Return (X, Y) of the center of cell containing provided text 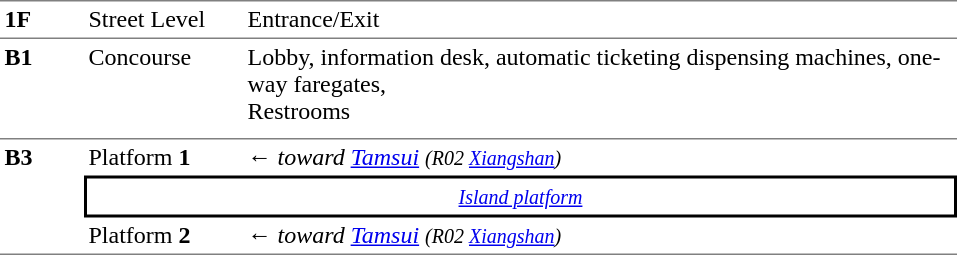
Island platform (520, 197)
1F (42, 20)
Entrance/Exit (600, 20)
← toward Tamsui (R02 Xiangshan) (600, 158)
Platform 1 (164, 158)
Lobby, information desk, automatic ticketing dispensing machines, one-way faregates,Restrooms (600, 84)
Concourse (164, 89)
Street Level (164, 20)
B1 (42, 89)
